Search for the cell housing the specified text and yield its [x, y] center coordinate. 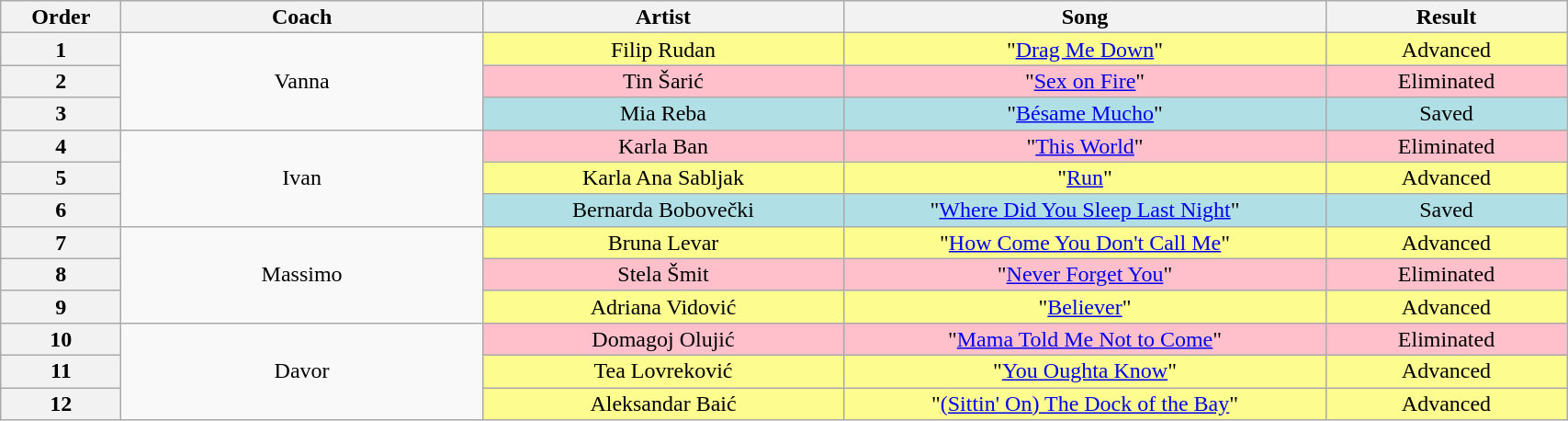
6 [61, 210]
Result [1446, 17]
7 [61, 243]
8 [61, 274]
"Bésame Mucho" [1086, 114]
"Drag Me Down" [1086, 50]
"Sex on Fire" [1086, 81]
9 [61, 307]
12 [61, 404]
5 [61, 178]
1 [61, 50]
4 [61, 145]
Mia Reba [663, 114]
Domagoj Olujić [663, 338]
Bruna Levar [663, 243]
Order [61, 17]
"Never Forget You" [1086, 274]
11 [61, 371]
Tin Šarić [663, 81]
"(Sittin' On) The Dock of the Bay" [1086, 404]
Ivan [301, 178]
"You Oughta Know" [1086, 371]
Bernarda Bobovečki [663, 210]
Adriana Vidović [663, 307]
Aleksandar Baić [663, 404]
Song [1086, 17]
Davor [301, 371]
"Run" [1086, 178]
Stela Šmit [663, 274]
Artist [663, 17]
Vanna [301, 81]
Filip Rudan [663, 50]
10 [61, 338]
Tea Lovreković [663, 371]
"Mama Told Me Not to Come" [1086, 338]
Coach [301, 17]
Massimo [301, 274]
"Where Did You Sleep Last Night" [1086, 210]
Karla Ana Sabljak [663, 178]
3 [61, 114]
Karla Ban [663, 145]
"This World" [1086, 145]
"Believer" [1086, 307]
"How Come You Don't Call Me" [1086, 243]
2 [61, 81]
